Capture the cell that displays the provided text and extract its [x, y] central coordinate. 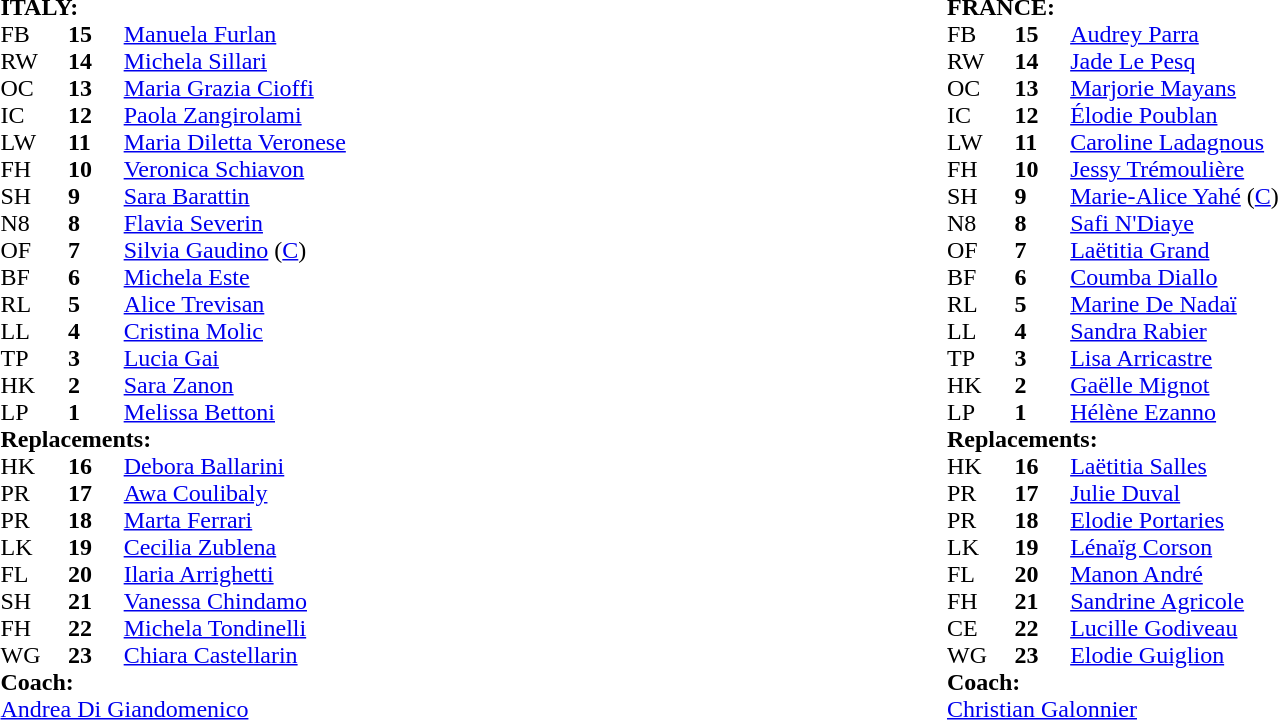
CE [980, 628]
Alice Trevisan [328, 304]
Michela Tondinelli [328, 628]
Vanessa Chindamo [328, 602]
Coach: [470, 682]
Melissa Bettoni [328, 412]
Chiara Castellarin [328, 656]
Silvia Gaudino (C) [328, 250]
Cecilia Zublena [328, 548]
Maria Diletta Veronese [328, 142]
Ilaria Arrighetti [328, 574]
Sara Barattin [328, 196]
Cristina Molic [328, 332]
Michela Este [328, 278]
Lucia Gai [328, 358]
Sara Zanon [328, 386]
Awa Coulibaly [328, 494]
Veronica Schiavon [328, 170]
Manuela Furlan [328, 34]
Marta Ferrari [328, 520]
Paola Zangirolami [328, 116]
Debora Ballarini [328, 466]
Replacements: [470, 440]
Maria Grazia Cioffi [328, 88]
Michela Sillari [328, 62]
Flavia Severin [328, 224]
